From the cell containing the given text, extract its center point as [x, y] coordinate. 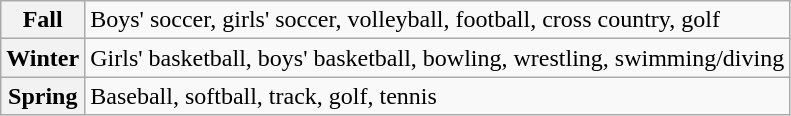
Baseball, softball, track, golf, tennis [438, 96]
Fall [43, 20]
Winter [43, 58]
Spring [43, 96]
Girls' basketball, boys' basketball, bowling, wrestling, swimming/diving [438, 58]
Boys' soccer, girls' soccer, volleyball, football, cross country, golf [438, 20]
